Search for the cell housing the specified text and yield its [x, y] center coordinate. 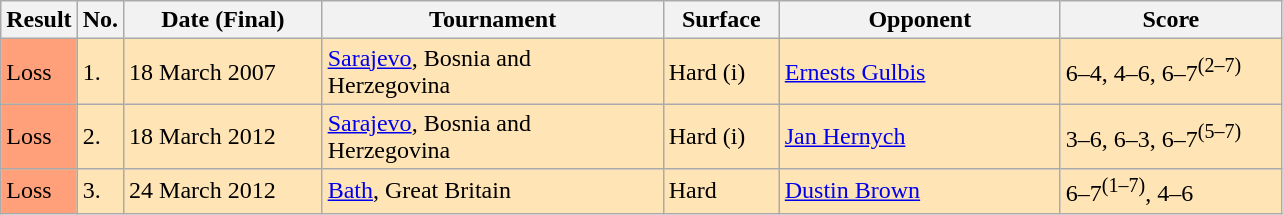
24 March 2012 [224, 192]
Ernests Gulbis [920, 72]
18 March 2012 [224, 136]
2. [100, 136]
Score [1170, 20]
3–6, 6–3, 6–7(5–7) [1170, 136]
Date (Final) [224, 20]
Hard [721, 192]
Surface [721, 20]
Opponent [920, 20]
No. [100, 20]
3. [100, 192]
18 March 2007 [224, 72]
Tournament [492, 20]
6–7(1–7), 4–6 [1170, 192]
1. [100, 72]
6–4, 4–6, 6–7(2–7) [1170, 72]
Dustin Brown [920, 192]
Result [39, 20]
Bath, Great Britain [492, 192]
Jan Hernych [920, 136]
